Determine the [X, Y] coordinate at the center of the cell enclosing the given text.  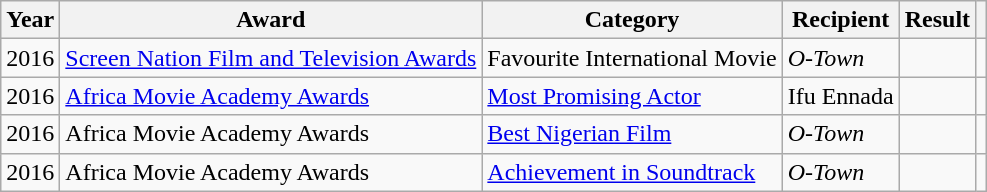
Most Promising Actor [632, 96]
Category [632, 20]
Screen Nation Film and Television Awards [271, 58]
Year [30, 20]
Favourite International Movie [632, 58]
Ifu Ennada [840, 96]
Recipient [840, 20]
Best Nigerian Film [632, 134]
Achievement in Soundtrack [632, 172]
Result [937, 20]
Award [271, 20]
